Identify which cell holds the provided text, then report its (x, y) central coordinate. 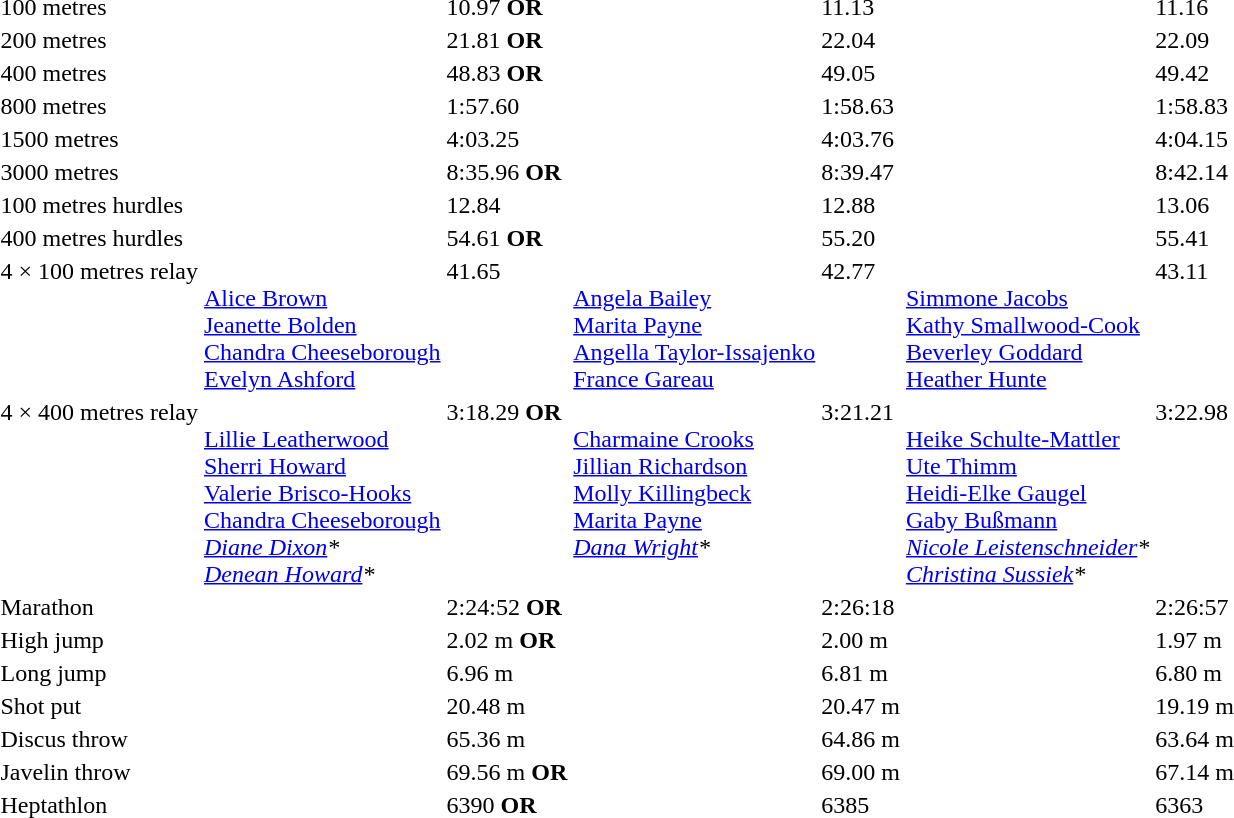
2.00 m (861, 640)
1:58.63 (861, 106)
2.02 m OR (507, 640)
69.56 m OR (507, 772)
64.86 m (861, 739)
65.36 m (507, 739)
Alice BrownJeanette BoldenChandra CheeseboroughEvelyn Ashford (322, 325)
12.88 (861, 205)
42.77 (861, 325)
20.47 m (861, 706)
Angela BaileyMarita PayneAngella Taylor-IssajenkoFrance Gareau (694, 325)
2:24:52 OR (507, 607)
2:26:18 (861, 607)
41.65 (507, 325)
12.84 (507, 205)
Charmaine CrooksJillian RichardsonMolly KillingbeckMarita PayneDana Wright* (694, 493)
3:21.21 (861, 493)
4:03.76 (861, 139)
Heike Schulte-MattlerUte ThimmHeidi-Elke GaugelGaby BußmannNicole Leistenschneider*Christina Sussiek* (1027, 493)
4:03.25 (507, 139)
Simmone JacobsKathy Smallwood-CookBeverley GoddardHeather Hunte (1027, 325)
8:35.96 OR (507, 172)
48.83 OR (507, 73)
Lillie LeatherwoodSherri HowardValerie Brisco-HooksChandra CheeseboroughDiane Dixon*Denean Howard* (322, 493)
3:18.29 OR (507, 493)
22.04 (861, 40)
6.81 m (861, 673)
54.61 OR (507, 238)
55.20 (861, 238)
8:39.47 (861, 172)
1:57.60 (507, 106)
20.48 m (507, 706)
69.00 m (861, 772)
6.96 m (507, 673)
21.81 OR (507, 40)
49.05 (861, 73)
